Provide the [x, y] coordinate of the cell's center where the given text is located.  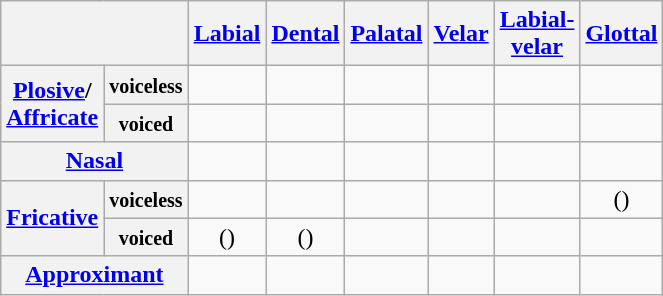
Dental [306, 34]
Palatal [386, 34]
Plosive/Affricate [52, 104]
Labial [227, 34]
Approximant [94, 275]
Labial-velar [537, 34]
Nasal [94, 161]
Velar [461, 34]
Fricative [52, 218]
Glottal [622, 34]
